Search for the cell housing the specified text and yield its (X, Y) center coordinate. 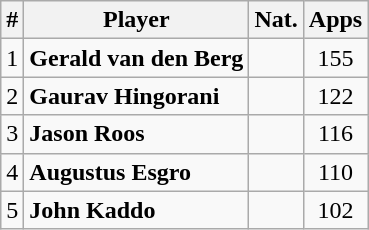
122 (335, 96)
Nat. (276, 20)
2 (12, 96)
# (12, 20)
116 (335, 134)
102 (335, 210)
Player (136, 20)
Gerald van den Berg (136, 58)
4 (12, 172)
3 (12, 134)
Gaurav Hingorani (136, 96)
110 (335, 172)
Augustus Esgro (136, 172)
5 (12, 210)
Jason Roos (136, 134)
1 (12, 58)
155 (335, 58)
Apps (335, 20)
John Kaddo (136, 210)
